Capture the cell that displays the provided text and extract its (x, y) central coordinate. 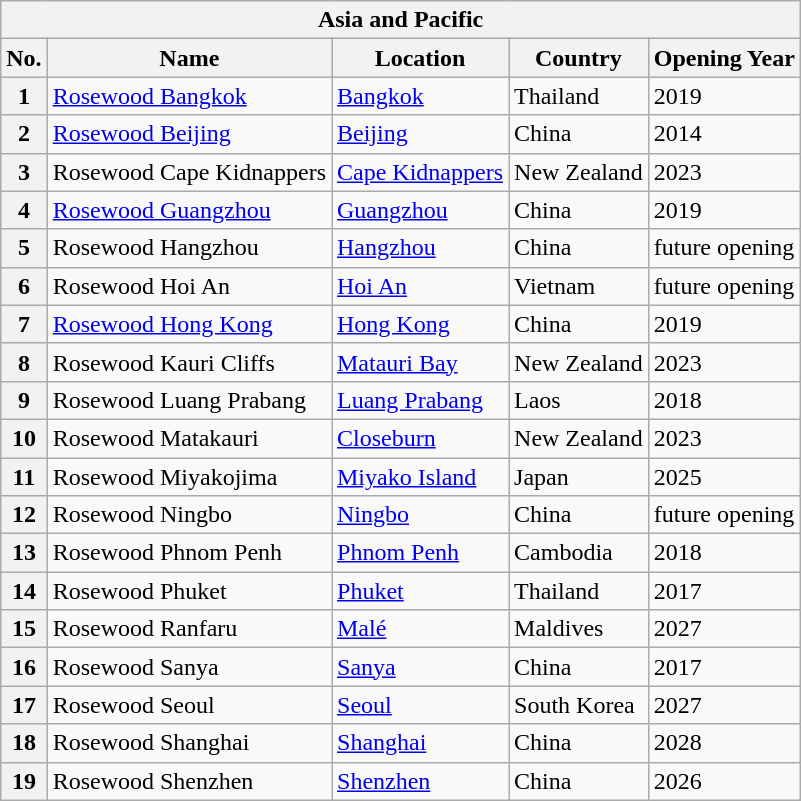
Hoi An (420, 286)
Rosewood Phnom Penh (189, 553)
Rosewood Ranfaru (189, 629)
Seoul (420, 705)
Opening Year (724, 58)
Name (189, 58)
7 (24, 324)
4 (24, 210)
3 (24, 172)
19 (24, 781)
Rosewood Bangkok (189, 96)
Rosewood Ningbo (189, 515)
9 (24, 400)
Maldives (579, 629)
Miyako Island (420, 477)
15 (24, 629)
2025 (724, 477)
16 (24, 667)
Rosewood Sanya (189, 667)
Matauri Bay (420, 362)
Cape Kidnappers (420, 172)
Japan (579, 477)
Vietnam (579, 286)
Rosewood Luang Prabang (189, 400)
Rosewood Beijing (189, 134)
17 (24, 705)
Rosewood Matakauri (189, 438)
Closeburn (420, 438)
Guangzhou (420, 210)
Phnom Penh (420, 553)
South Korea (579, 705)
No. (24, 58)
Rosewood Hangzhou (189, 248)
Rosewood Guangzhou (189, 210)
Hong Kong (420, 324)
2028 (724, 743)
10 (24, 438)
13 (24, 553)
12 (24, 515)
Bangkok (420, 96)
5 (24, 248)
Country (579, 58)
Rosewood Hoi An (189, 286)
2014 (724, 134)
Rosewood Hong Kong (189, 324)
Sanya (420, 667)
Ningbo (420, 515)
Rosewood Kauri Cliffs (189, 362)
Laos (579, 400)
Shenzhen (420, 781)
Location (420, 58)
Phuket (420, 591)
Cambodia (579, 553)
Asia and Pacific (401, 20)
14 (24, 591)
Rosewood Phuket (189, 591)
Rosewood Miyakojima (189, 477)
18 (24, 743)
Malé (420, 629)
6 (24, 286)
Shanghai (420, 743)
Beijing (420, 134)
Hangzhou (420, 248)
Rosewood Cape Kidnappers (189, 172)
Rosewood Seoul (189, 705)
1 (24, 96)
Luang Prabang (420, 400)
Rosewood Shanghai (189, 743)
2 (24, 134)
Rosewood Shenzhen (189, 781)
11 (24, 477)
8 (24, 362)
2026 (724, 781)
